Pinpoint the cell where the given text exists, returning its (X, Y) midpoint coordinate. 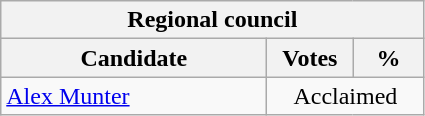
Candidate (134, 58)
Votes (310, 58)
Alex Munter (134, 96)
Acclaimed (346, 96)
Regional council (212, 20)
% (388, 58)
